Determine the [X, Y] coordinate at the center of the cell enclosing the given text.  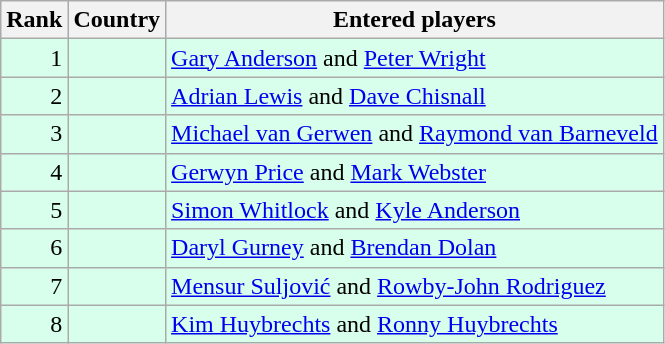
Country [117, 20]
8 [34, 324]
1 [34, 58]
Daryl Gurney and Brendan Dolan [415, 248]
Michael van Gerwen and Raymond van Barneveld [415, 134]
Rank [34, 20]
5 [34, 210]
2 [34, 96]
4 [34, 172]
Mensur Suljović and Rowby-John Rodriguez [415, 286]
6 [34, 248]
Adrian Lewis and Dave Chisnall [415, 96]
Gerwyn Price and Mark Webster [415, 172]
Simon Whitlock and Kyle Anderson [415, 210]
Kim Huybrechts and Ronny Huybrechts [415, 324]
7 [34, 286]
3 [34, 134]
Entered players [415, 20]
Gary Anderson and Peter Wright [415, 58]
